Identify which cell holds the provided text, then report its (x, y) central coordinate. 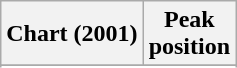
Peak position (189, 34)
Chart (2001) (72, 34)
